Identify which cell holds the provided text, then report its [X, Y] central coordinate. 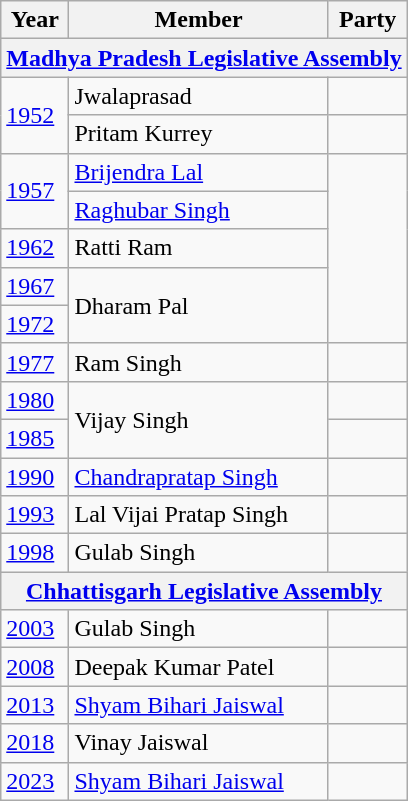
Pritam Kurrey [198, 134]
Dharam Pal [198, 305]
Year [35, 20]
Raghubar Singh [198, 210]
Vinay Jaiswal [198, 743]
Chhattisgarh Legislative Assembly [204, 591]
1952 [35, 115]
1962 [35, 248]
1957 [35, 191]
1985 [35, 438]
Vijay Singh [198, 419]
1977 [35, 362]
Party [368, 20]
1980 [35, 400]
2013 [35, 705]
2023 [35, 781]
2018 [35, 743]
1967 [35, 286]
1998 [35, 553]
1990 [35, 477]
Member [198, 20]
Chandrapratap Singh [198, 477]
2003 [35, 629]
Ram Singh [198, 362]
1993 [35, 515]
Ratti Ram [198, 248]
Brijendra Lal [198, 172]
Madhya Pradesh Legislative Assembly [204, 58]
1972 [35, 324]
2008 [35, 667]
Lal Vijai Pratap Singh [198, 515]
Deepak Kumar Patel [198, 667]
Jwalaprasad [198, 96]
